Find where the given text appears and provide that cell's center as (x, y) coordinate. 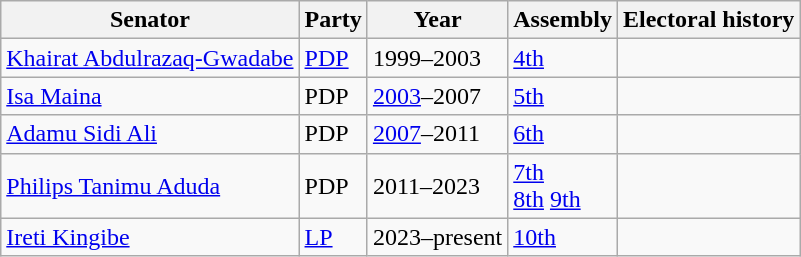
Philips Tanimu Aduda (150, 186)
Khairat Abdulrazaq-Gwadabe (150, 58)
2007–2011 (437, 134)
4th (563, 58)
Electoral history (708, 20)
LP (333, 237)
Ireti Kingibe (150, 237)
7th8th 9th (563, 186)
10th (563, 237)
6th (563, 134)
1999–2003 (437, 58)
Adamu Sidi Ali (150, 134)
2003–2007 (437, 96)
Senator (150, 20)
Party (333, 20)
Year (437, 20)
Isa Maina (150, 96)
2023–present (437, 237)
5th (563, 96)
2011–2023 (437, 186)
Assembly (563, 20)
